Scan for the cell matching the given text and deliver its (X, Y) coordinate at center. 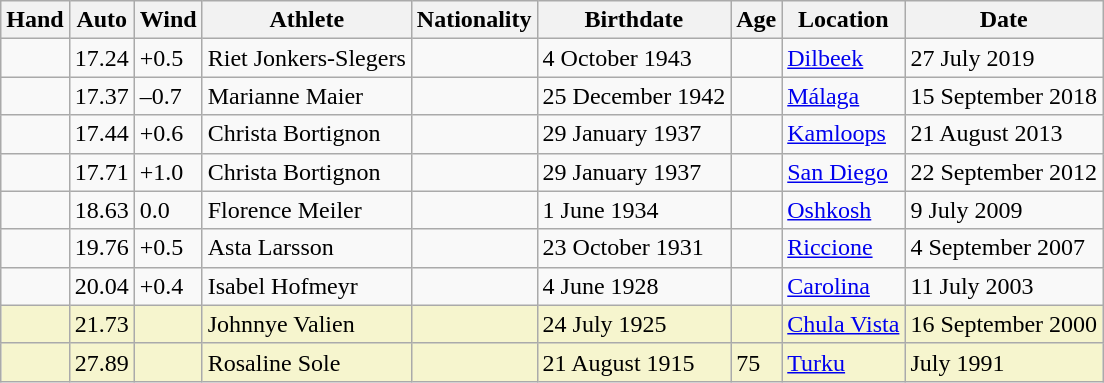
4 June 1928 (634, 286)
Hand (35, 20)
17.44 (102, 134)
25 December 1942 (634, 96)
16 September 2000 (1004, 324)
17.37 (102, 96)
Asta Larsson (306, 248)
4 September 2007 (1004, 248)
15 September 2018 (1004, 96)
9 July 2009 (1004, 210)
Auto (102, 20)
0.0 (168, 210)
Age (756, 20)
Dilbeek (844, 58)
Oshkosh (844, 210)
Málaga (844, 96)
19.76 (102, 248)
18.63 (102, 210)
Carolina (844, 286)
1 June 1934 (634, 210)
21 August 1915 (634, 362)
Marianne Maier (306, 96)
75 (756, 362)
Date (1004, 20)
San Diego (844, 172)
Turku (844, 362)
–0.7 (168, 96)
Riet Jonkers-Slegers (306, 58)
+0.6 (168, 134)
Chula Vista (844, 324)
17.71 (102, 172)
Kamloops (844, 134)
Athlete (306, 20)
11 July 2003 (1004, 286)
4 October 1943 (634, 58)
22 September 2012 (1004, 172)
20.04 (102, 286)
27.89 (102, 362)
Nationality (474, 20)
21.73 (102, 324)
July 1991 (1004, 362)
Wind (168, 20)
+1.0 (168, 172)
Birthdate (634, 20)
21 August 2013 (1004, 134)
Location (844, 20)
Riccione (844, 248)
Florence Meiler (306, 210)
23 October 1931 (634, 248)
Isabel Hofmeyr (306, 286)
24 July 1925 (634, 324)
17.24 (102, 58)
Rosaline Sole (306, 362)
27 July 2019 (1004, 58)
Johnnye Valien (306, 324)
+0.4 (168, 286)
